Scan for the cell matching the given text and deliver its (x, y) coordinate at center. 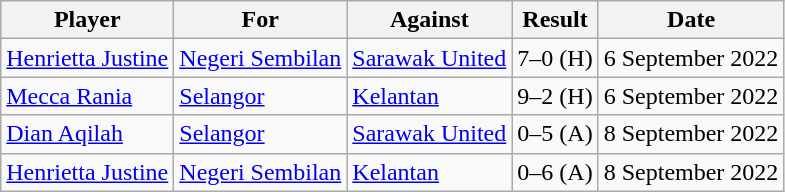
9–2 (H) (555, 96)
Dian Aqilah (88, 134)
Against (430, 20)
Mecca Rania (88, 96)
Player (88, 20)
0–6 (A) (555, 172)
0–5 (A) (555, 134)
7–0 (H) (555, 58)
Date (691, 20)
For (260, 20)
Result (555, 20)
